Identify which cell holds the provided text, then report its (X, Y) central coordinate. 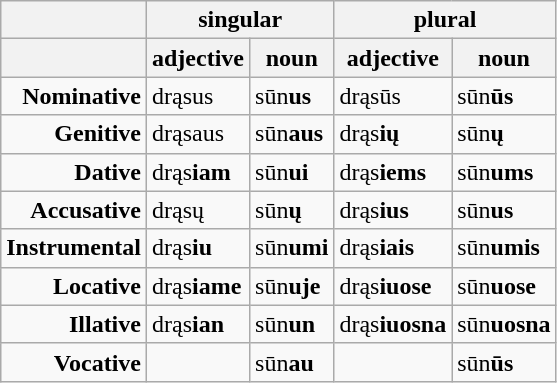
Dative (74, 172)
drąsūs (393, 96)
drąsiuose (393, 286)
Accusative (74, 210)
sūnuose (504, 286)
sūnui (292, 172)
drąsiuosna (393, 324)
singular (240, 20)
drąsius (393, 210)
Vocative (74, 362)
drąsiais (393, 248)
Nominative (74, 96)
drąsus (198, 96)
sūnuje (292, 286)
drąsiu (198, 248)
drąsiems (393, 172)
drąsiam (198, 172)
Genitive (74, 134)
drąsiame (198, 286)
drąsaus (198, 134)
plural (445, 20)
sūnaus (292, 134)
drąsių (393, 134)
sūnuosna (504, 324)
drąsian (198, 324)
Illative (74, 324)
sūnun (292, 324)
sūnumi (292, 248)
Instrumental (74, 248)
sūnumis (504, 248)
sūnau (292, 362)
drąsų (198, 210)
sūnums (504, 172)
Locative (74, 286)
